Provide the (X, Y) coordinate of the cell's center where the given text is located.  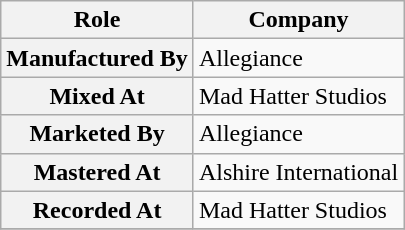
Recorded At (98, 210)
Alshire International (298, 172)
Manufactured By (98, 58)
Mixed At (98, 96)
Marketed By (98, 134)
Mastered At (98, 172)
Company (298, 20)
Role (98, 20)
